From the cell containing the given text, extract its center point as [x, y] coordinate. 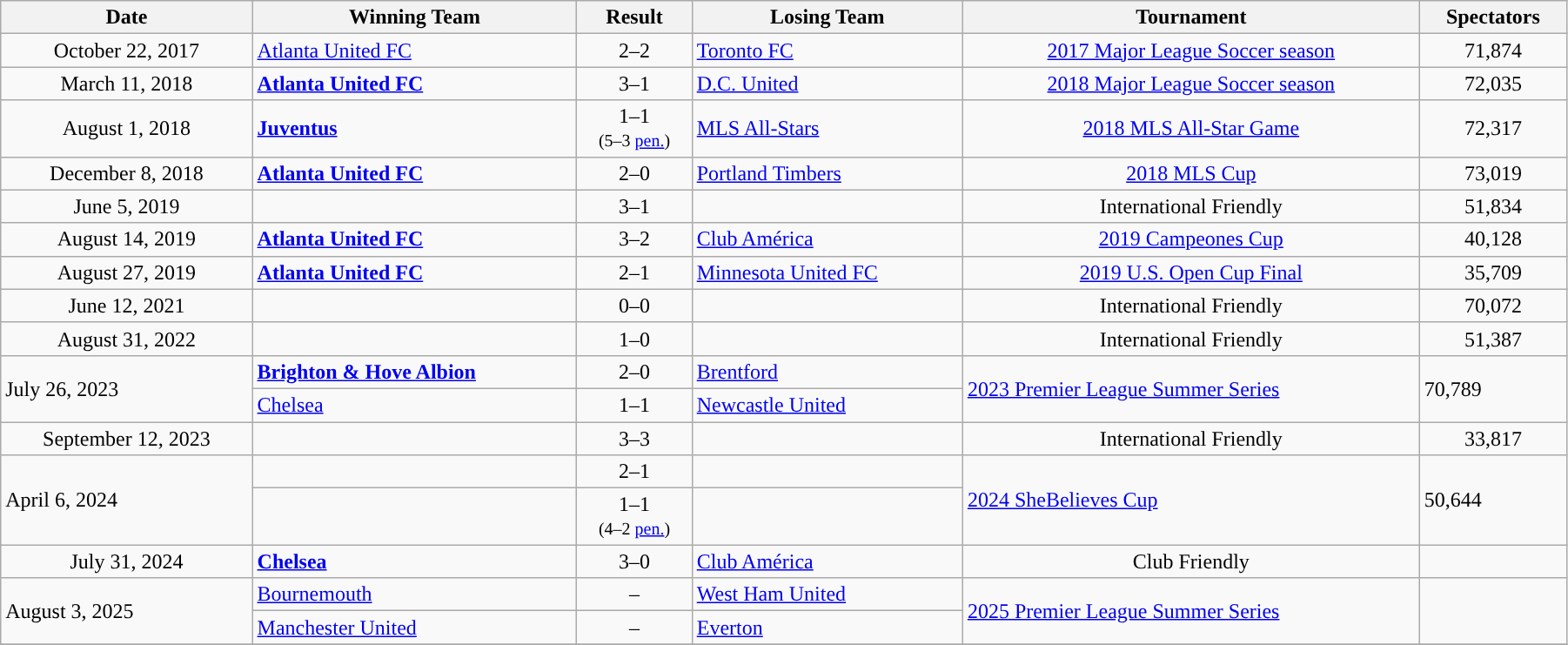
2017 Major League Soccer season [1190, 50]
1–0 [634, 339]
1–1 [634, 405]
2018 MLS All-Star Game [1190, 129]
July 26, 2023 [127, 388]
Winning Team [414, 17]
Spectators [1493, 17]
October 22, 2017 [127, 50]
51,387 [1493, 339]
2018 Major League Soccer season [1190, 84]
71,874 [1493, 50]
35,709 [1493, 272]
70,789 [1493, 388]
August 27, 2019 [127, 272]
70,072 [1493, 306]
June 12, 2021 [127, 306]
August 3, 2025 [127, 611]
72,317 [1493, 129]
50,644 [1493, 500]
3–3 [634, 438]
1–1 (5–3 pen.) [634, 129]
West Ham United [827, 595]
December 8, 2018 [127, 173]
2018 MLS Cup [1190, 173]
Tournament [1190, 17]
0–0 [634, 306]
Portland Timbers [827, 173]
June 5, 2019 [127, 206]
D.C. United [827, 84]
Losing Team [827, 17]
Date [127, 17]
Club Friendly [1190, 561]
51,834 [1493, 206]
Brentford [827, 372]
April 6, 2024 [127, 500]
72,035 [1493, 84]
July 31, 2024 [127, 561]
2025 Premier League Summer Series [1190, 611]
1–1 (4–2 pen.) [634, 517]
2019 Campeones Cup [1190, 239]
August 14, 2019 [127, 239]
Brighton & Hove Albion [414, 372]
Everton [827, 628]
Manchester United [414, 628]
MLS All-Stars [827, 129]
2019 U.S. Open Cup Final [1190, 272]
August 1, 2018 [127, 129]
3–0 [634, 561]
73,019 [1493, 173]
2024 SheBelieves Cup [1190, 500]
2023 Premier League Summer Series [1190, 388]
2–2 [634, 50]
August 31, 2022 [127, 339]
Result [634, 17]
Newcastle United [827, 405]
33,817 [1493, 438]
March 11, 2018 [127, 84]
Toronto FC [827, 50]
Minnesota United FC [827, 272]
Bournemouth [414, 595]
40,128 [1493, 239]
Juventus [414, 129]
3–2 [634, 239]
September 12, 2023 [127, 438]
